For the text-containing cell, return its midpoint in (x, y) coordinate format. 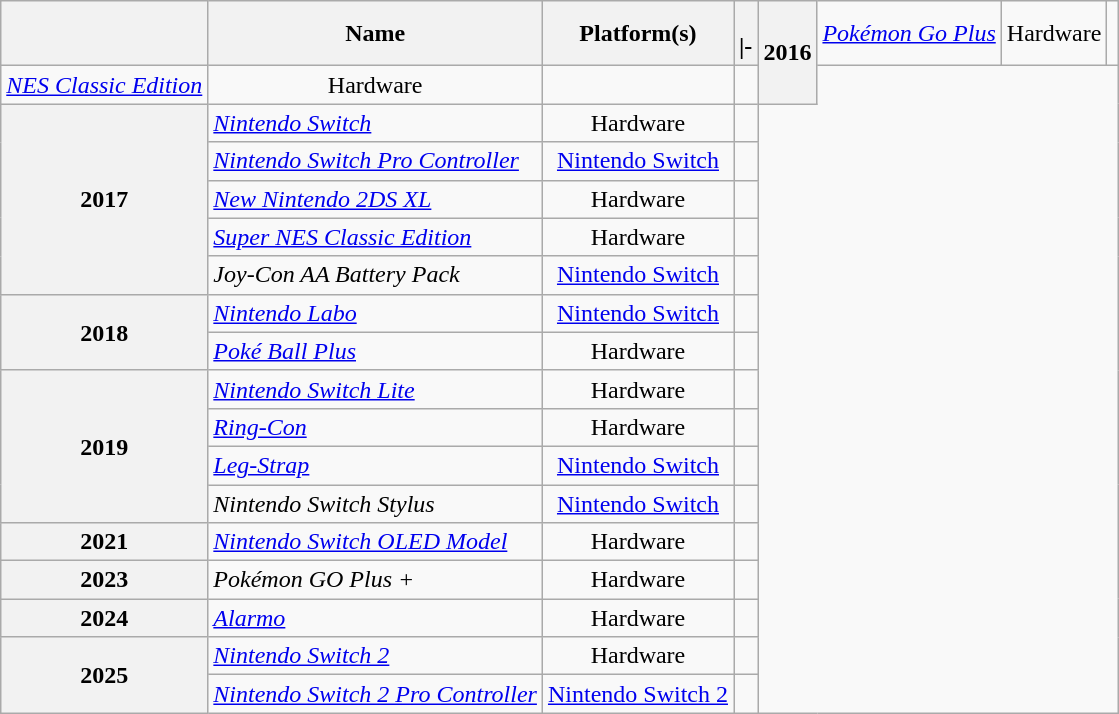
|- (746, 34)
2018 (104, 332)
Joy-Con AA Battery Pack (376, 275)
Name (376, 34)
Poké Ball Plus (376, 351)
Platform(s) (638, 34)
Ring-Con (376, 427)
2017 (104, 199)
2024 (104, 618)
Nintendo Switch Lite (376, 389)
Nintendo Switch Pro Controller (376, 161)
Nintendo Switch OLED Model (376, 542)
Pokémon GO Plus + (376, 580)
New Nintendo 2DS XL (376, 199)
NES Classic Edition (104, 85)
2023 (104, 580)
2025 (104, 675)
Nintendo Switch Stylus (376, 503)
2021 (104, 542)
Super NES Classic Edition (376, 237)
Pokémon Go Plus (909, 34)
Nintendo Labo (376, 313)
2016 (788, 52)
Leg-Strap (376, 465)
Alarmo (376, 618)
Nintendo Switch 2 Pro Controller (376, 694)
2019 (104, 446)
